Extract the [x, y] coordinate from the center of the cell holding the provided text.  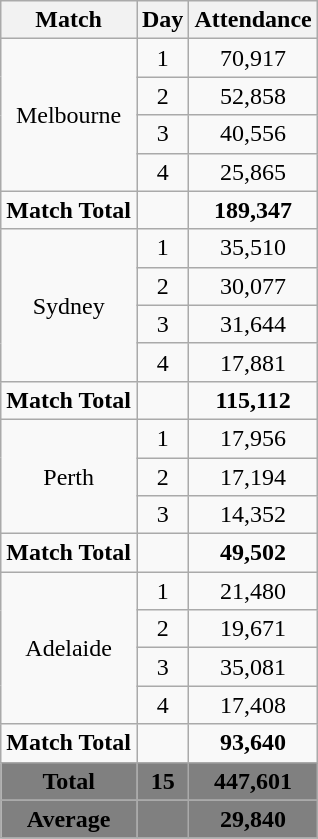
115,112 [253, 400]
Sydney [69, 305]
17,408 [253, 705]
189,347 [253, 210]
17,956 [253, 438]
49,502 [253, 553]
Average [69, 819]
30,077 [253, 286]
93,640 [253, 743]
25,865 [253, 172]
35,510 [253, 248]
40,556 [253, 134]
19,671 [253, 629]
Match [69, 20]
14,352 [253, 515]
21,480 [253, 591]
35,081 [253, 667]
31,644 [253, 324]
Melbourne [69, 115]
29,840 [253, 819]
17,194 [253, 477]
17,881 [253, 362]
15 [162, 781]
Attendance [253, 20]
70,917 [253, 58]
447,601 [253, 781]
Total [69, 781]
Day [162, 20]
Perth [69, 476]
Adelaide [69, 648]
52,858 [253, 96]
